Search for the cell housing the specified text and yield its [x, y] center coordinate. 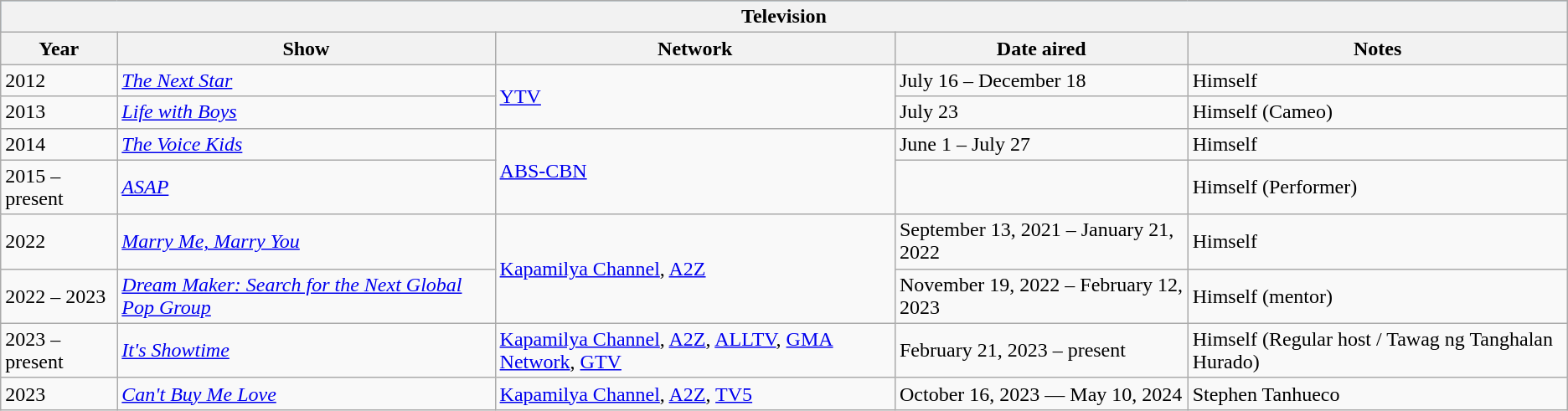
Television [784, 17]
July 16 – December 18 [1041, 80]
2014 [59, 144]
Can't Buy Me Love [307, 393]
2023 [59, 393]
Notes [1377, 49]
September 13, 2021 – January 21, 2022 [1041, 241]
Date aired [1041, 49]
The Next Star [307, 80]
2013 [59, 112]
2015 – present [59, 188]
Year [59, 49]
ASAP [307, 188]
Kapamilya Channel, A2Z, ALLTV, GMA Network, GTV [695, 350]
2022 – 2023 [59, 296]
Dream Maker: Search for the Next Global Pop Group [307, 296]
Himself (Performer) [1377, 188]
Himself (mentor) [1377, 296]
Kapamilya Channel, A2Z, TV5 [695, 393]
Kapamilya Channel, A2Z [695, 269]
2012 [59, 80]
YTV [695, 96]
Himself (Regular host / Tawag ng Tanghalan Hurado) [1377, 350]
Marry Me, Marry You [307, 241]
June 1 – July 27 [1041, 144]
Show [307, 49]
ABS-CBN [695, 171]
2022 [59, 241]
Network [695, 49]
November 19, 2022 – February 12, 2023 [1041, 296]
It's Showtime [307, 350]
Life with Boys [307, 112]
Himself (Cameo) [1377, 112]
Stephen Tanhueco [1377, 393]
2023 – present [59, 350]
July 23 [1041, 112]
February 21, 2023 – present [1041, 350]
The Voice Kids [307, 144]
October 16, 2023 — May 10, 2024 [1041, 393]
